Output the (x, y) coordinate of the center of the cell containing the given text.  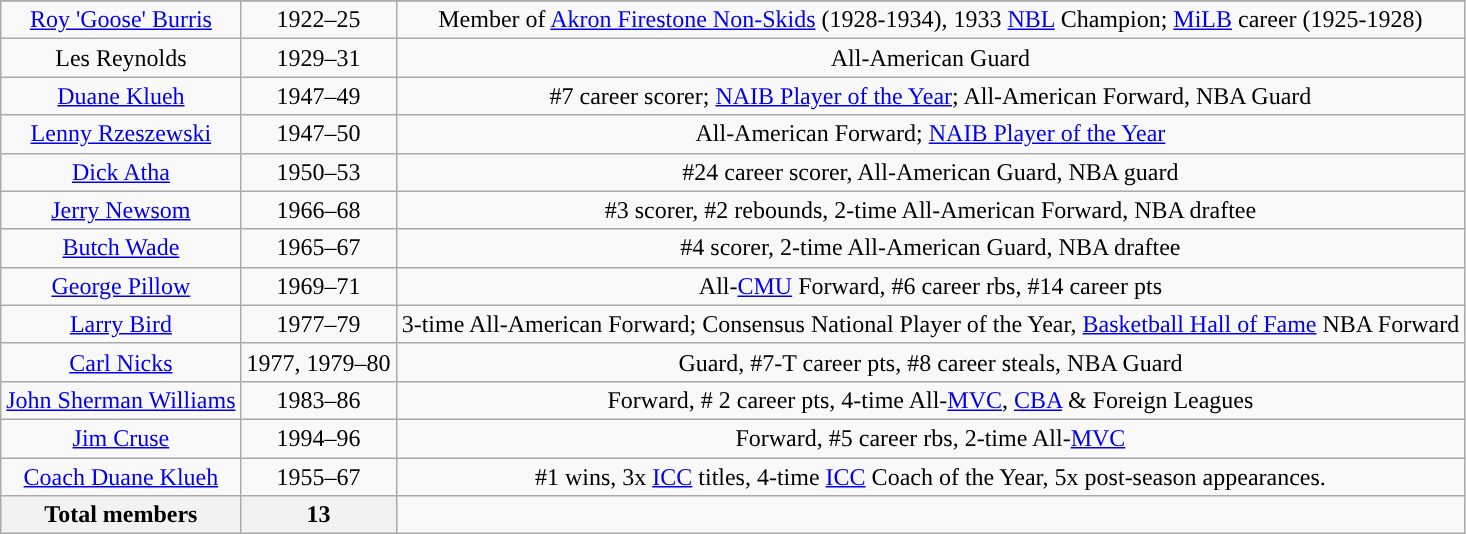
1977, 1979–80 (318, 362)
3-time All-American Forward; Consensus National Player of the Year, Basketball Hall of Fame NBA Forward (930, 324)
#24 career scorer, All-American Guard, NBA guard (930, 172)
Roy 'Goose' Burris (121, 20)
Guard, #7-T career pts, #8 career steals, NBA Guard (930, 362)
All-American Guard (930, 58)
1955–67 (318, 477)
1950–53 (318, 172)
1947–50 (318, 134)
Butch Wade (121, 248)
1994–96 (318, 438)
Forward, # 2 career pts, 4-time All-MVC, CBA & Foreign Leagues (930, 400)
#3 scorer, #2 rebounds, 2-time All-American Forward, NBA draftee (930, 210)
Coach Duane Klueh (121, 477)
1969–71 (318, 286)
1947–49 (318, 96)
#4 scorer, 2-time All-American Guard, NBA draftee (930, 248)
Total members (121, 515)
Jerry Newsom (121, 210)
Duane Klueh (121, 96)
Les Reynolds (121, 58)
1965–67 (318, 248)
Larry Bird (121, 324)
1929–31 (318, 58)
1983–86 (318, 400)
Member of Akron Firestone Non-Skids (1928-1934), 1933 NBL Champion; MiLB career (1925-1928) (930, 20)
Jim Cruse (121, 438)
Forward, #5 career rbs, 2-time All-MVC (930, 438)
#1 wins, 3x ICC titles, 4-time ICC Coach of the Year, 5x post-season appearances. (930, 477)
Carl Nicks (121, 362)
John Sherman Williams (121, 400)
All-CMU Forward, #6 career rbs, #14 career pts (930, 286)
1966–68 (318, 210)
George Pillow (121, 286)
1922–25 (318, 20)
Dick Atha (121, 172)
#7 career scorer; NAIB Player of the Year; All-American Forward, NBA Guard (930, 96)
Lenny Rzeszewski (121, 134)
1977–79 (318, 324)
All-American Forward; NAIB Player of the Year (930, 134)
13 (318, 515)
